Search for the cell housing the specified text and yield its [X, Y] center coordinate. 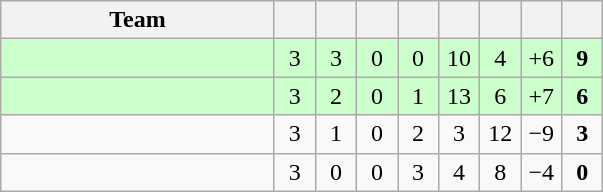
+7 [542, 96]
12 [500, 134]
9 [582, 58]
10 [460, 58]
−9 [542, 134]
+6 [542, 58]
Team [138, 20]
−4 [542, 172]
13 [460, 96]
8 [500, 172]
